From the cell containing the given text, extract its center point as (X, Y) coordinate. 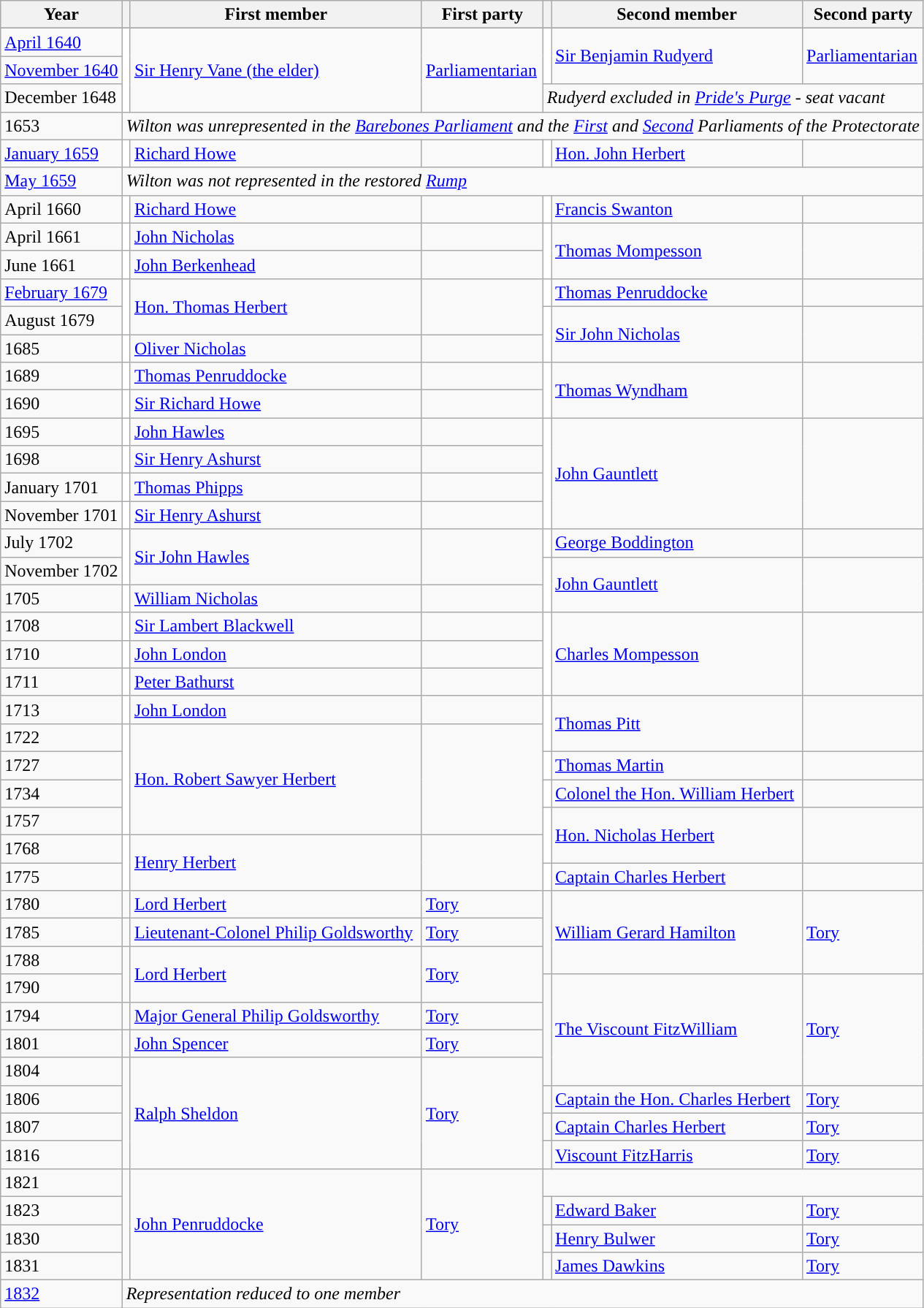
Hon. Thomas Herbert (276, 306)
1780 (61, 905)
John Hawles (276, 432)
Thomas Wyndham (677, 390)
Peter Bathurst (276, 682)
Second member (677, 15)
1689 (61, 376)
1690 (61, 404)
The Viscount FitzWilliam (677, 1030)
John Berkenhead (276, 265)
1734 (61, 793)
Oliver Nicholas (276, 349)
Thomas Phipps (276, 487)
Lieutenant-Colonel Philip Goldsworthy (276, 932)
Sir Henry Vane (the elder) (276, 70)
April 1661 (61, 237)
Second party (863, 15)
John Nicholas (276, 237)
Major General Philip Goldsworthy (276, 1016)
Representation reduced to one member (523, 1294)
Wilton was not represented in the restored Rump (523, 181)
January 1659 (61, 153)
First member (276, 15)
1722 (61, 737)
Sir Benjamin Rudyerd (677, 56)
1708 (61, 626)
1710 (61, 654)
1785 (61, 932)
1775 (61, 877)
Henry Bulwer (677, 1239)
1713 (61, 710)
1788 (61, 960)
Thomas Mompesson (677, 251)
Viscount FitzHarris (677, 1155)
Francis Swanton (677, 209)
December 1648 (61, 98)
June 1661 (61, 265)
1768 (61, 849)
April 1640 (61, 42)
1794 (61, 1016)
Sir John Nicholas (677, 334)
1831 (61, 1266)
Sir John Hawles (276, 557)
Sir Richard Howe (276, 404)
Charles Mompesson (677, 654)
Colonel the Hon. William Herbert (677, 793)
November 1702 (61, 571)
1807 (61, 1127)
Wilton was unrepresented in the Barebones Parliament and the First and Second Parliaments of the Protectorate (523, 126)
1685 (61, 349)
John Spencer (276, 1043)
August 1679 (61, 320)
1832 (61, 1294)
July 1702 (61, 543)
Hon. John Herbert (677, 153)
Thomas Pitt (677, 723)
Henry Herbert (276, 863)
1698 (61, 460)
John Penruddocke (276, 1224)
1801 (61, 1043)
1823 (61, 1210)
1804 (61, 1071)
Captain the Hon. Charles Herbert (677, 1099)
Rudyerd excluded in Pride's Purge - seat vacant (733, 98)
November 1640 (61, 70)
1806 (61, 1099)
Sir Lambert Blackwell (276, 626)
1790 (61, 988)
Ralph Sheldon (276, 1113)
1727 (61, 765)
February 1679 (61, 292)
1757 (61, 821)
1821 (61, 1182)
William Nicholas (276, 598)
1711 (61, 682)
1695 (61, 432)
January 1701 (61, 487)
1816 (61, 1155)
First party (482, 15)
May 1659 (61, 181)
April 1660 (61, 209)
November 1701 (61, 515)
1705 (61, 598)
Hon. Nicholas Herbert (677, 835)
William Gerard Hamilton (677, 932)
1653 (61, 126)
Hon. Robert Sawyer Herbert (276, 779)
Thomas Martin (677, 765)
James Dawkins (677, 1266)
1830 (61, 1239)
George Boddington (677, 543)
Year (61, 15)
Edward Baker (677, 1210)
